Pinpoint the cell where the given text exists, returning its [x, y] midpoint coordinate. 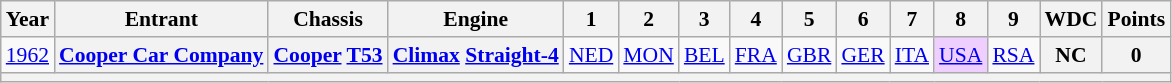
9 [1013, 19]
NC [1072, 55]
USA [960, 55]
1 [591, 19]
Points [1136, 19]
Cooper T53 [328, 55]
1962 [28, 55]
3 [704, 19]
5 [810, 19]
0 [1136, 55]
Cooper Car Company [161, 55]
Chassis [328, 19]
GER [862, 55]
MON [648, 55]
7 [912, 19]
WDC [1072, 19]
NED [591, 55]
RSA [1013, 55]
FRA [756, 55]
Year [28, 19]
GBR [810, 55]
4 [756, 19]
BEL [704, 55]
8 [960, 19]
ITA [912, 55]
6 [862, 19]
2 [648, 19]
Engine [476, 19]
Entrant [161, 19]
Climax Straight-4 [476, 55]
